Determine the [X, Y] coordinate at the center of the cell enclosing the given text.  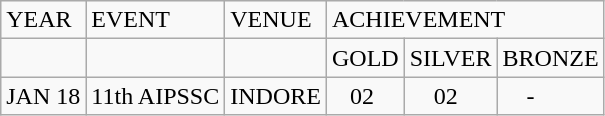
11th AIPSSC [156, 96]
SILVER [450, 58]
YEAR [44, 20]
INDORE [276, 96]
JAN 18 [44, 96]
ACHIEVEMENT [465, 20]
- [550, 96]
GOLD [365, 58]
BRONZE [550, 58]
EVENT [156, 20]
VENUE [276, 20]
